Capture the cell that displays the provided text and extract its (X, Y) central coordinate. 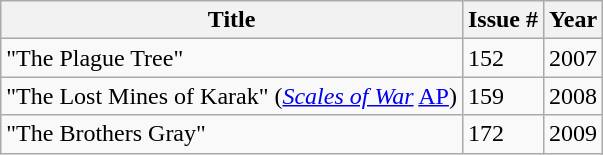
159 (502, 96)
2007 (574, 58)
"The Brothers Gray" (232, 134)
Issue # (502, 20)
"The Plague Tree" (232, 58)
2008 (574, 96)
2009 (574, 134)
Year (574, 20)
Title (232, 20)
"The Lost Mines of Karak" (Scales of War AP) (232, 96)
152 (502, 58)
172 (502, 134)
